Identify which cell holds the provided text, then report its (X, Y) central coordinate. 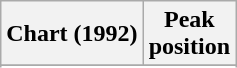
Chart (1992) (72, 34)
Peakposition (189, 34)
